Locate the cell with the specified text and output its [x, y] center coordinate. 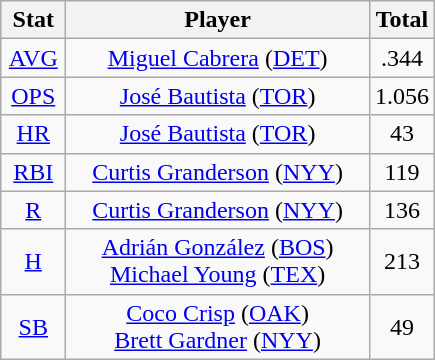
43 [402, 134]
RBI [34, 172]
213 [402, 262]
AVG [34, 58]
.344 [402, 58]
Total [402, 20]
R [34, 210]
Coco Crisp (OAK)Brett Gardner (NYY) [218, 326]
HR [34, 134]
H [34, 262]
136 [402, 210]
119 [402, 172]
Stat [34, 20]
1.056 [402, 96]
49 [402, 326]
OPS [34, 96]
SB [34, 326]
Miguel Cabrera (DET) [218, 58]
Adrián González (BOS)Michael Young (TEX) [218, 262]
Player [218, 20]
